Output the [x, y] coordinate of the center of the cell containing the given text.  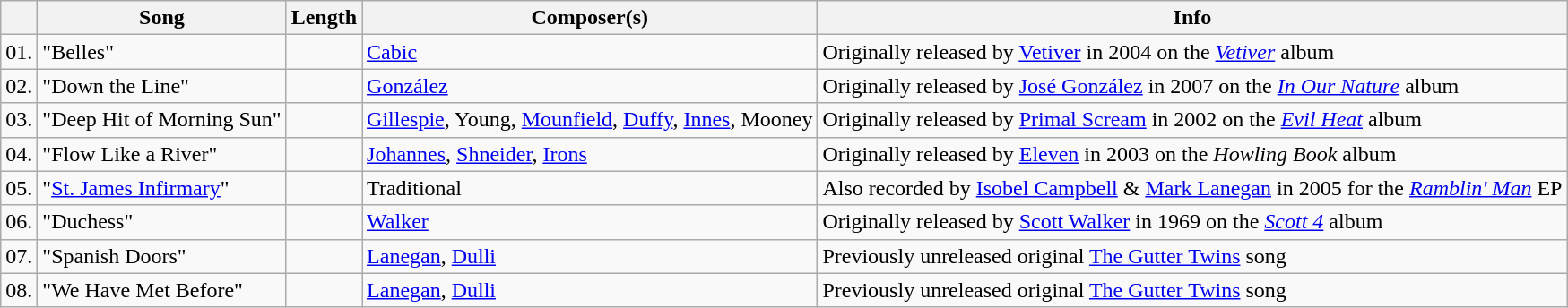
07. [20, 256]
Originally released by Primal Scream in 2002 on the Evil Heat album [1192, 120]
"Duchess" [161, 222]
"We Have Met Before" [161, 290]
Walker [590, 222]
04. [20, 154]
"Down the Line" [161, 86]
"St. James Infirmary" [161, 188]
02. [20, 86]
Length [324, 18]
Originally released by Scott Walker in 1969 on the Scott 4 album [1192, 222]
05. [20, 188]
Info [1192, 18]
08. [20, 290]
"Deep Hit of Morning Sun" [161, 120]
Song [161, 18]
06. [20, 222]
Johannes, Shneider, Irons [590, 154]
"Belles" [161, 52]
"Spanish Doors" [161, 256]
"Flow Like a River" [161, 154]
01. [20, 52]
González [590, 86]
Originally released by Eleven in 2003 on the Howling Book album [1192, 154]
Originally released by José González in 2007 on the In Our Nature album [1192, 86]
Gillespie, Young, Mounfield, Duffy, Innes, Mooney [590, 120]
Originally released by Vetiver in 2004 on the Vetiver album [1192, 52]
03. [20, 120]
Cabic [590, 52]
Composer(s) [590, 18]
Also recorded by Isobel Campbell & Mark Lanegan in 2005 for the Ramblin' Man EP [1192, 188]
Traditional [590, 188]
